Locate the cell with the specified text and output its (X, Y) center coordinate. 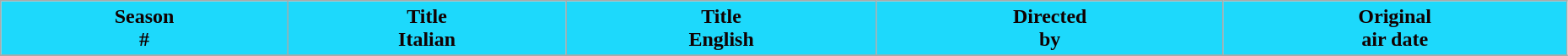
Directed by (1049, 29)
Title Italian (427, 29)
Title English (722, 29)
Original air date (1395, 29)
Season # (145, 29)
